Detect which cell encompasses the target text, then output its [X, Y] center coordinate. 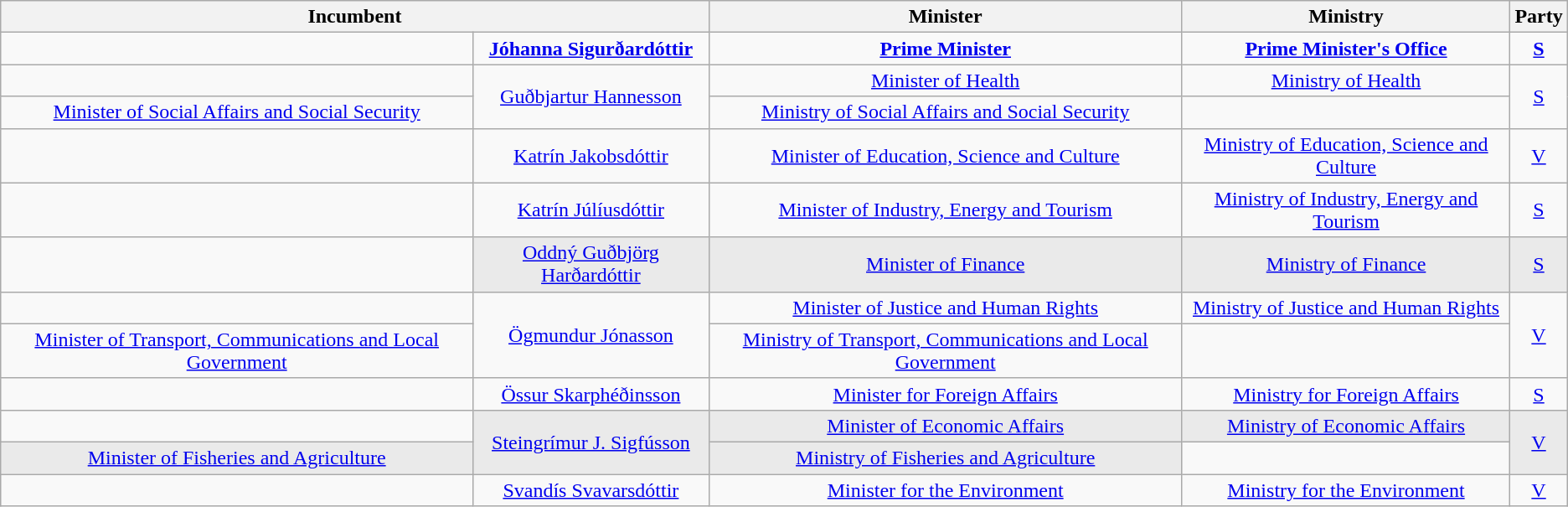
Minister of Justice and Human Rights [945, 308]
Minister of Industry, Energy and Tourism [945, 210]
Ministry of Health [1346, 80]
Katrín Júlíusdóttir [591, 210]
Steingrímur J. Sigfússon [591, 442]
Ministry of Finance [1346, 265]
Minister for Foreign Affairs [945, 394]
Minister for the Environment [945, 490]
Minister of Fisheries and Agriculture [237, 458]
Katrín Jakobsdóttir [591, 156]
Ministry of Transport, Communications and Local Government [945, 350]
Svandís Svavarsdóttir [591, 490]
Guðbjartur Hannesson [591, 96]
Ministry of Fisheries and Agriculture [945, 458]
Ministry for the Environment [1346, 490]
Oddný Guðbjörg Harðardóttir [591, 265]
Ministry of Education, Science and Culture [1346, 156]
Prime Minister [945, 49]
Minister of Transport, Communications and Local Government [237, 350]
Ministry [1346, 17]
Ministry of Industry, Energy and Tourism [1346, 210]
Minister of Economic Affairs [945, 426]
Minister of Health [945, 80]
Party [1539, 17]
Incumbent [355, 17]
Jóhanna Sigurðardóttir [591, 49]
Minister of Finance [945, 265]
Össur Skarphéðinsson [591, 394]
Ministry of Economic Affairs [1346, 426]
Minister [945, 17]
Minister of Education, Science and Culture [945, 156]
Prime Minister's Office [1346, 49]
Ministry for Foreign Affairs [1346, 394]
Ögmundur Jónasson [591, 335]
Ministry of Justice and Human Rights [1346, 308]
Ministry of Social Affairs and Social Security [945, 112]
Minister of Social Affairs and Social Security [237, 112]
